Provide the [X, Y] coordinate of the cell's center where the given text is located.  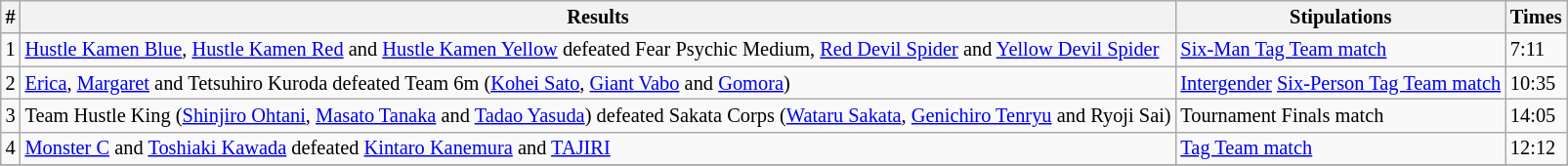
Results [598, 17]
Six-Man Tag Team match [1340, 50]
12:12 [1536, 148]
3 [11, 115]
Hustle Kamen Blue, Hustle Kamen Red and Hustle Kamen Yellow defeated Fear Psychic Medium, Red Devil Spider and Yellow Devil Spider [598, 50]
Tag Team match [1340, 148]
Erica, Margaret and Tetsuhiro Kuroda defeated Team 6m (Kohei Sato, Giant Vabo and Gomora) [598, 83]
2 [11, 83]
Times [1536, 17]
Monster C and Toshiaki Kawada defeated Kintaro Kanemura and TAJIRI [598, 148]
Stipulations [1340, 17]
Intergender Six-Person Tag Team match [1340, 83]
7:11 [1536, 50]
# [11, 17]
Tournament Finals match [1340, 115]
1 [11, 50]
14:05 [1536, 115]
Team Hustle King (Shinjiro Ohtani, Masato Tanaka and Tadao Yasuda) defeated Sakata Corps (Wataru Sakata, Genichiro Tenryu and Ryoji Sai) [598, 115]
4 [11, 148]
10:35 [1536, 83]
